For the text-containing cell, return its midpoint in (X, Y) coordinate format. 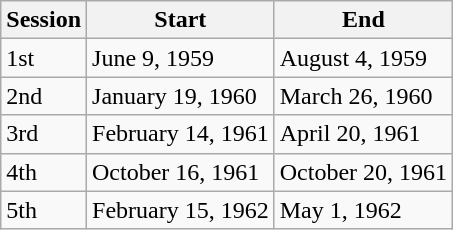
February 14, 1961 (181, 134)
2nd (44, 96)
End (363, 20)
4th (44, 172)
February 15, 1962 (181, 210)
April 20, 1961 (363, 134)
5th (44, 210)
1st (44, 58)
Session (44, 20)
Start (181, 20)
August 4, 1959 (363, 58)
January 19, 1960 (181, 96)
March 26, 1960 (363, 96)
May 1, 1962 (363, 210)
June 9, 1959 (181, 58)
October 20, 1961 (363, 172)
3rd (44, 134)
October 16, 1961 (181, 172)
